Extract the (x, y) coordinate from the center of the cell holding the provided text.  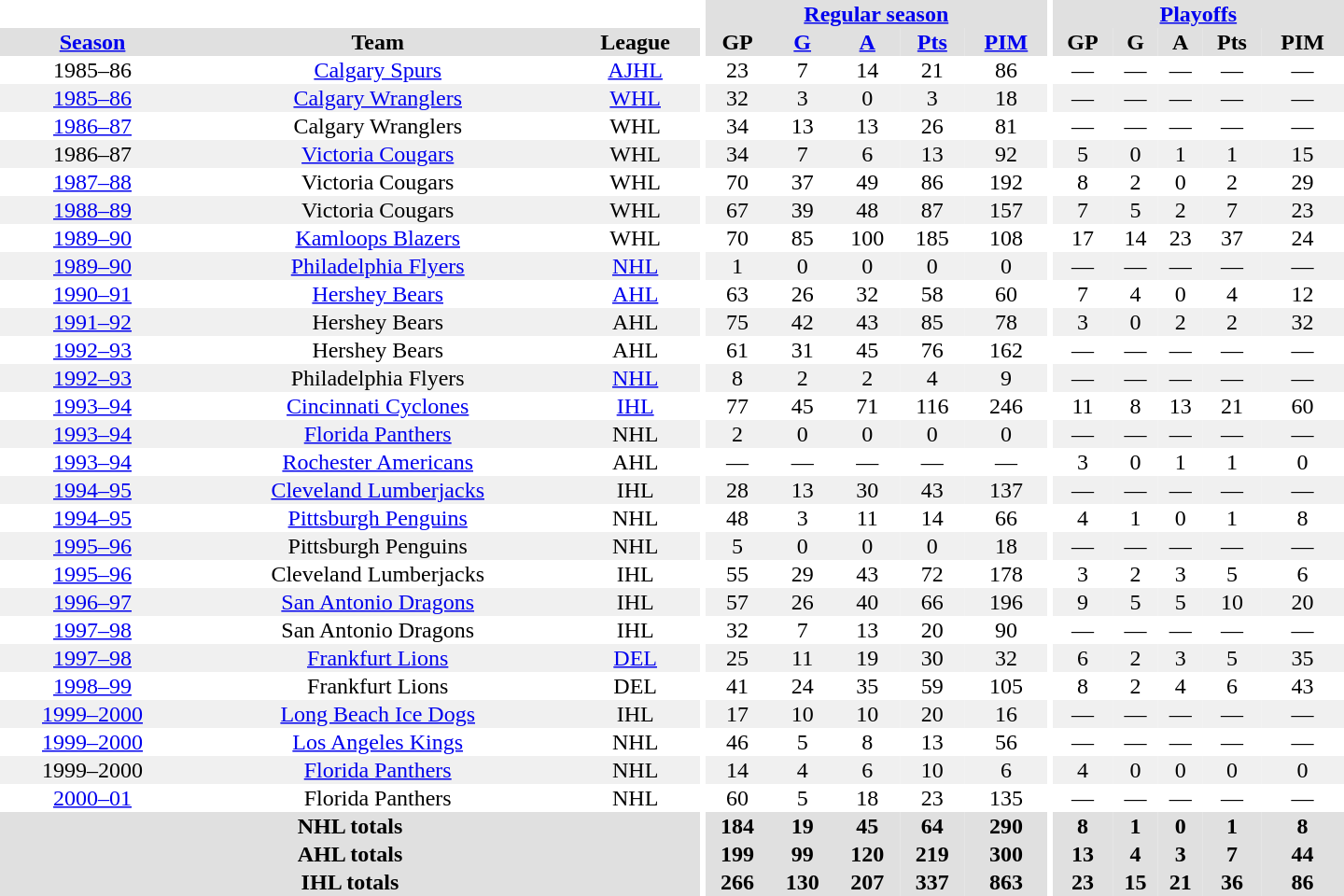
Rochester Americans (377, 462)
120 (867, 854)
81 (1006, 126)
Long Beach Ice Dogs (377, 714)
184 (737, 826)
137 (1006, 490)
49 (867, 182)
90 (1006, 630)
46 (737, 742)
Team (377, 42)
1996–97 (92, 602)
NHL totals (350, 826)
135 (1006, 798)
12 (1303, 294)
178 (1006, 574)
71 (867, 406)
1998–99 (92, 686)
130 (803, 882)
105 (1006, 686)
207 (867, 882)
16 (1006, 714)
44 (1303, 854)
57 (737, 602)
77 (737, 406)
Calgary Spurs (377, 70)
337 (932, 882)
AHL totals (350, 854)
28 (737, 490)
196 (1006, 602)
162 (1006, 350)
116 (932, 406)
863 (1006, 882)
2000–01 (92, 798)
Playoffs (1198, 14)
72 (932, 574)
Cincinnati Cyclones (377, 406)
36 (1232, 882)
63 (737, 294)
157 (1006, 210)
1987–88 (92, 182)
64 (932, 826)
IHL totals (350, 882)
300 (1006, 854)
42 (803, 322)
Kamloops Blazers (377, 238)
1991–92 (92, 322)
AJHL (635, 70)
76 (932, 350)
40 (867, 602)
290 (1006, 826)
87 (932, 210)
100 (867, 238)
199 (737, 854)
25 (737, 658)
59 (932, 686)
39 (803, 210)
61 (737, 350)
219 (932, 854)
192 (1006, 182)
108 (1006, 238)
99 (803, 854)
Season (92, 42)
Los Angeles Kings (377, 742)
78 (1006, 322)
41 (737, 686)
Regular season (875, 14)
31 (803, 350)
55 (737, 574)
58 (932, 294)
266 (737, 882)
92 (1006, 154)
67 (737, 210)
56 (1006, 742)
1988–89 (92, 210)
185 (932, 238)
1990–91 (92, 294)
League (635, 42)
246 (1006, 406)
75 (737, 322)
